Return the (X, Y) coordinate for the center point of the cell that contains the specified text.  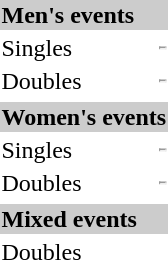
Men's events (84, 15)
Mixed events (84, 219)
Women's events (84, 117)
